Locate the cell with the specified text and output its (X, Y) center coordinate. 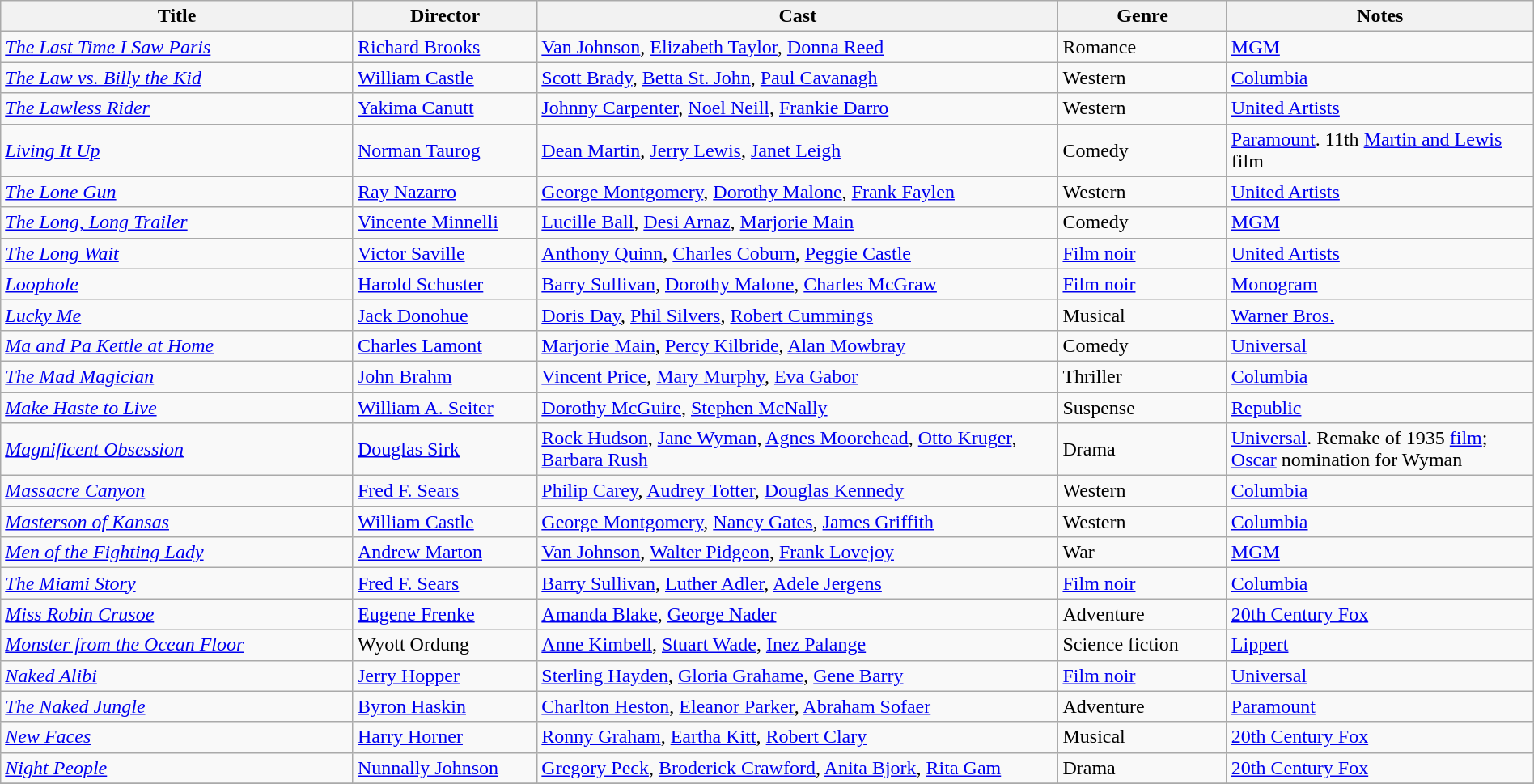
Wyott Ordung (445, 645)
Harold Schuster (445, 284)
The Mad Magician (177, 376)
Amanda Blake, George Nader (798, 614)
Jack Donohue (445, 315)
Philip Carey, Audrey Totter, Douglas Kennedy (798, 491)
The Last Time I Saw Paris (177, 47)
Vincente Minnelli (445, 222)
Suspense (1142, 407)
Victor Saville (445, 253)
Richard Brooks (445, 47)
The Long, Long Trailer (177, 222)
Dean Martin, Jerry Lewis, Janet Leigh (798, 150)
Miss Robin Crusoe (177, 614)
Lucky Me (177, 315)
Barry Sullivan, Luther Adler, Adele Jergens (798, 583)
Doris Day, Phil Silvers, Robert Cummings (798, 315)
Johnny Carpenter, Noel Neill, Frankie Darro (798, 108)
Andrew Marton (445, 553)
Universal. Remake of 1935 film; Oscar nomination for Wyman (1380, 450)
Van Johnson, Walter Pidgeon, Frank Lovejoy (798, 553)
Science fiction (1142, 645)
Title (177, 16)
George Montgomery, Dorothy Malone, Frank Faylen (798, 192)
The Miami Story (177, 583)
Lippert (1380, 645)
Massacre Canyon (177, 491)
Director (445, 16)
Living It Up (177, 150)
War (1142, 553)
Marjorie Main, Percy Kilbride, Alan Mowbray (798, 345)
Monster from the Ocean Floor (177, 645)
Ray Nazarro (445, 192)
Ma and Pa Kettle at Home (177, 345)
The Lawless Rider (177, 108)
Barry Sullivan, Dorothy Malone, Charles McGraw (798, 284)
Vincent Price, Mary Murphy, Eva Gabor (798, 376)
Notes (1380, 16)
Yakima Canutt (445, 108)
Charles Lamont (445, 345)
Van Johnson, Elizabeth Taylor, Donna Reed (798, 47)
Dorothy McGuire, Stephen McNally (798, 407)
Masterson of Kansas (177, 522)
Thriller (1142, 376)
Republic (1380, 407)
Ronny Graham, Eartha Kitt, Robert Clary (798, 737)
Harry Horner (445, 737)
Paramount. 11th Martin and Lewis film (1380, 150)
The Law vs. Billy the Kid (177, 78)
The Lone Gun (177, 192)
Loophole (177, 284)
Eugene Frenke (445, 614)
Men of the Fighting Lady (177, 553)
Romance (1142, 47)
Jerry Hopper (445, 676)
Byron Haskin (445, 706)
Anne Kimbell, Stuart Wade, Inez Palange (798, 645)
Warner Bros. (1380, 315)
Sterling Hayden, Gloria Grahame, Gene Barry (798, 676)
Anthony Quinn, Charles Coburn, Peggie Castle (798, 253)
Night People (177, 768)
Monogram (1380, 284)
New Faces (177, 737)
William A. Seiter (445, 407)
Rock Hudson, Jane Wyman, Agnes Moorehead, Otto Kruger, Barbara Rush (798, 450)
Charlton Heston, Eleanor Parker, Abraham Sofaer (798, 706)
Naked Alibi (177, 676)
Douglas Sirk (445, 450)
Norman Taurog (445, 150)
Paramount (1380, 706)
The Long Wait (177, 253)
Magnificent Obsession (177, 450)
Nunnally Johnson (445, 768)
Make Haste to Live (177, 407)
George Montgomery, Nancy Gates, James Griffith (798, 522)
The Naked Jungle (177, 706)
Scott Brady, Betta St. John, Paul Cavanagh (798, 78)
Gregory Peck, Broderick Crawford, Anita Bjork, Rita Gam (798, 768)
Lucille Ball, Desi Arnaz, Marjorie Main (798, 222)
Genre (1142, 16)
John Brahm (445, 376)
Cast (798, 16)
